From the cell containing the given text, extract its center point as [x, y] coordinate. 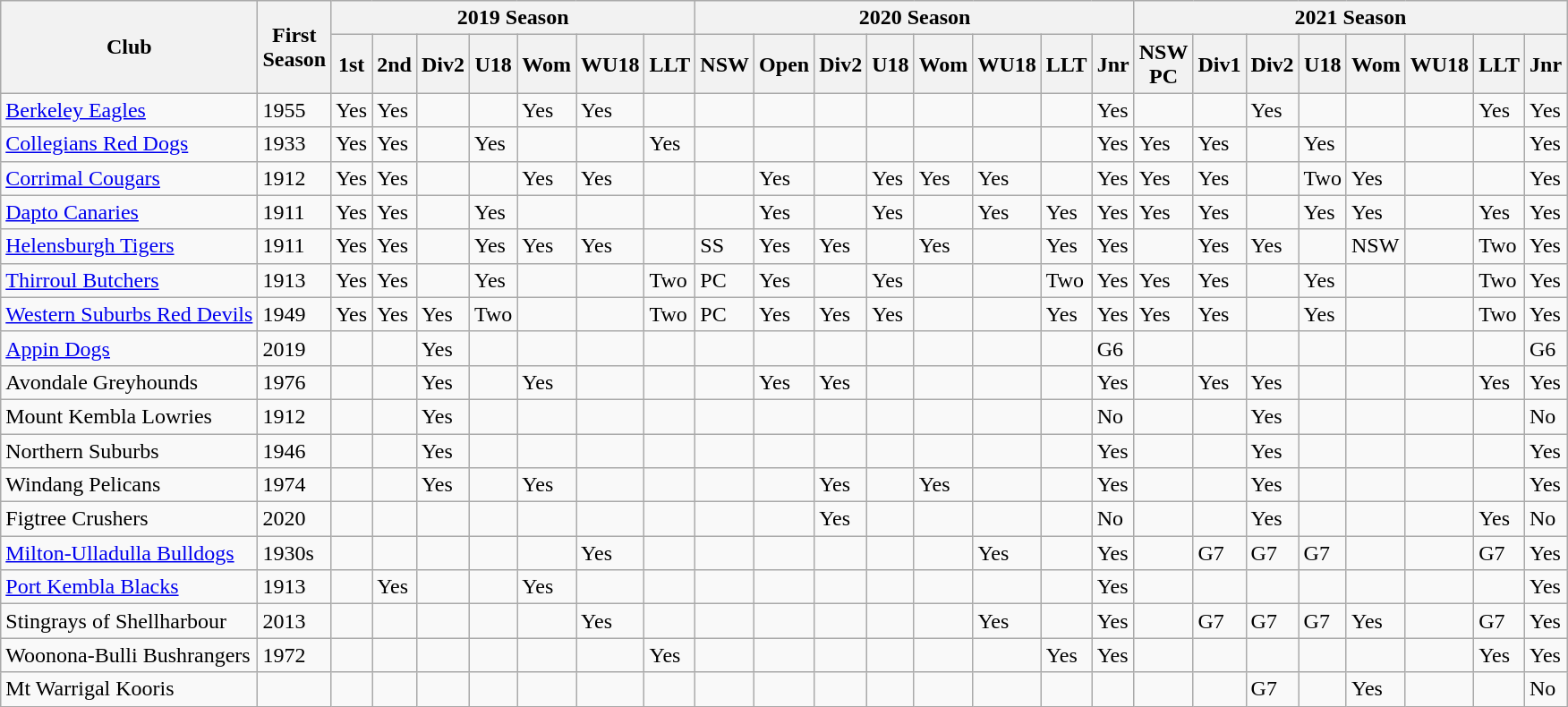
Div1 [1219, 64]
1976 [294, 382]
2019 [294, 348]
2020 [294, 519]
2019 Season [514, 18]
1955 [294, 110]
2020 Season [915, 18]
NSWPC [1163, 64]
Collegians Red Dogs [129, 144]
Avondale Greyhounds [129, 382]
Open [784, 64]
1933 [294, 144]
1974 [294, 485]
Windang Pelicans [129, 485]
FirstSeason [294, 47]
2013 [294, 621]
1st [352, 64]
Corrimal Cougars [129, 178]
1930s [294, 553]
Club [129, 47]
Woonona-Bulli Bushrangers [129, 655]
Dapto Canaries [129, 212]
Western Suburbs Red Devils [129, 314]
Berkeley Eagles [129, 110]
Appin Dogs [129, 348]
SS [725, 246]
Mount Kembla Lowries [129, 416]
Helensburgh Tigers [129, 246]
Stingrays of Shellharbour [129, 621]
2021 Season [1350, 18]
Milton-Ulladulla Bulldogs [129, 553]
Figtree Crushers [129, 519]
1949 [294, 314]
Thirroul Butchers [129, 280]
Mt Warrigal Kooris [129, 689]
2nd [395, 64]
1946 [294, 450]
Northern Suburbs [129, 450]
1972 [294, 655]
Port Kembla Blacks [129, 587]
